Return [X, Y] of the center of cell containing provided text 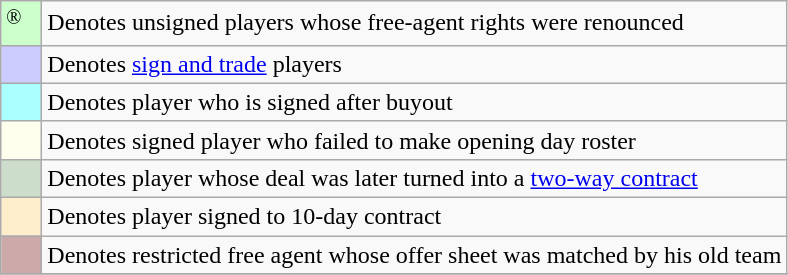
Denotes unsigned players whose free-agent rights were renounced [414, 24]
Denotes restricted free agent whose offer sheet was matched by his old team [414, 255]
® [22, 24]
Denotes player whose deal was later turned into a two-way contract [414, 178]
Denotes player signed to 10-day contract [414, 217]
Denotes sign and trade players [414, 64]
Denotes player who is signed after buyout [414, 102]
Denotes signed player who failed to make opening day roster [414, 140]
